Search for the cell housing the specified text and yield its [x, y] center coordinate. 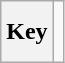
Key [27, 32]
